Locate the cell with the specified text and output its [x, y] center coordinate. 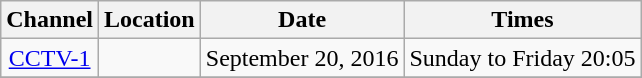
Location [150, 20]
September 20, 2016 [302, 58]
Sunday to Friday 20:05 [522, 58]
CCTV-1 [50, 58]
Times [522, 20]
Channel [50, 20]
Date [302, 20]
